Pinpoint the cell where the given text exists, returning its [X, Y] midpoint coordinate. 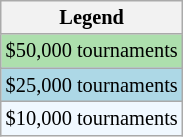
$10,000 tournaments [92, 118]
$25,000 tournaments [92, 85]
Legend [92, 17]
$50,000 tournaments [92, 51]
